For the text-containing cell, return its midpoint in (X, Y) coordinate format. 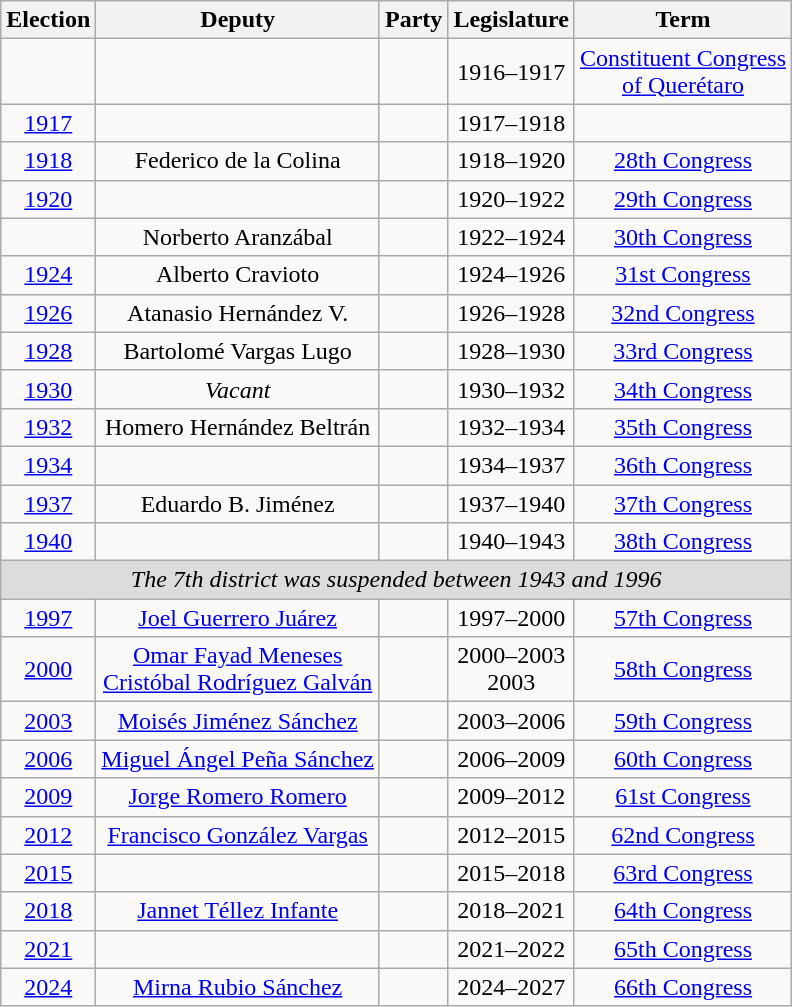
Jorge Romero Romero (238, 797)
63rd Congress (682, 873)
1928–1930 (512, 351)
59th Congress (682, 721)
33rd Congress (682, 351)
1922–1924 (512, 237)
61st Congress (682, 797)
1920–1922 (512, 199)
64th Congress (682, 911)
34th Congress (682, 389)
1937 (48, 503)
Mirna Rubio Sánchez (238, 987)
Vacant (238, 389)
Legislature (512, 20)
31st Congress (682, 275)
Election (48, 20)
65th Congress (682, 949)
2006 (48, 759)
2012–2015 (512, 835)
1937–1940 (512, 503)
Bartolomé Vargas Lugo (238, 351)
1928 (48, 351)
60th Congress (682, 759)
1926–1928 (512, 313)
2003 (48, 721)
2012 (48, 835)
Joel Guerrero Juárez (238, 618)
1997–2000 (512, 618)
Miguel Ángel Peña Sánchez (238, 759)
Jannet Téllez Infante (238, 911)
1917–1918 (512, 123)
Party (413, 20)
2024 (48, 987)
Francisco González Vargas (238, 835)
2018 (48, 911)
28th Congress (682, 161)
The 7th district was suspended between 1943 and 1996 (396, 580)
Constituent Congressof Querétaro (682, 72)
Atanasio Hernández V. (238, 313)
2003–2006 (512, 721)
Federico de la Colina (238, 161)
1940 (48, 542)
2024–2027 (512, 987)
1932 (48, 427)
2021 (48, 949)
Eduardo B. Jiménez (238, 503)
Term (682, 20)
1930 (48, 389)
Homero Hernández Beltrán (238, 427)
37th Congress (682, 503)
1916–1917 (512, 72)
1934–1937 (512, 465)
Alberto Cravioto (238, 275)
1924–1926 (512, 275)
62nd Congress (682, 835)
1997 (48, 618)
2015 (48, 873)
1918–1920 (512, 161)
58th Congress (682, 670)
2000 (48, 670)
35th Congress (682, 427)
2006–2009 (512, 759)
Moisés Jiménez Sánchez (238, 721)
1917 (48, 123)
1926 (48, 313)
2000–20032003 (512, 670)
2018–2021 (512, 911)
1920 (48, 199)
66th Congress (682, 987)
2015–2018 (512, 873)
29th Congress (682, 199)
Omar Fayad MenesesCristóbal Rodríguez Galván (238, 670)
57th Congress (682, 618)
32nd Congress (682, 313)
Norberto Aranzábal (238, 237)
2009 (48, 797)
Deputy (238, 20)
1940–1943 (512, 542)
36th Congress (682, 465)
1924 (48, 275)
1932–1934 (512, 427)
30th Congress (682, 237)
2021–2022 (512, 949)
1930–1932 (512, 389)
38th Congress (682, 542)
2009–2012 (512, 797)
1934 (48, 465)
1918 (48, 161)
